Pinpoint the cell where the given text exists, returning its [X, Y] midpoint coordinate. 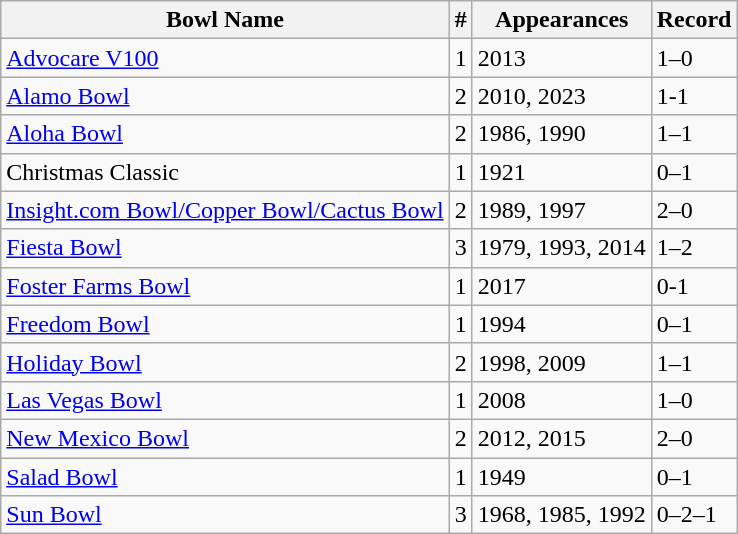
Las Vegas Bowl [225, 400]
1979, 1993, 2014 [562, 248]
Bowl Name [225, 20]
1949 [562, 477]
2013 [562, 58]
Holiday Bowl [225, 362]
New Mexico Bowl [225, 438]
0–2–1 [694, 515]
2017 [562, 286]
0-1 [694, 286]
1–2 [694, 248]
Advocare V100 [225, 58]
Aloha Bowl [225, 134]
Christmas Classic [225, 172]
# [460, 20]
1998, 2009 [562, 362]
Salad Bowl [225, 477]
Record [694, 20]
1989, 1997 [562, 210]
Sun Bowl [225, 515]
Fiesta Bowl [225, 248]
1921 [562, 172]
1986, 1990 [562, 134]
Alamo Bowl [225, 96]
2010, 2023 [562, 96]
2012, 2015 [562, 438]
1-1 [694, 96]
1994 [562, 324]
Appearances [562, 20]
1968, 1985, 1992 [562, 515]
Insight.com Bowl/Copper Bowl/Cactus Bowl [225, 210]
2008 [562, 400]
Freedom Bowl [225, 324]
Foster Farms Bowl [225, 286]
